Locate the cell with the specified text and output its (x, y) center coordinate. 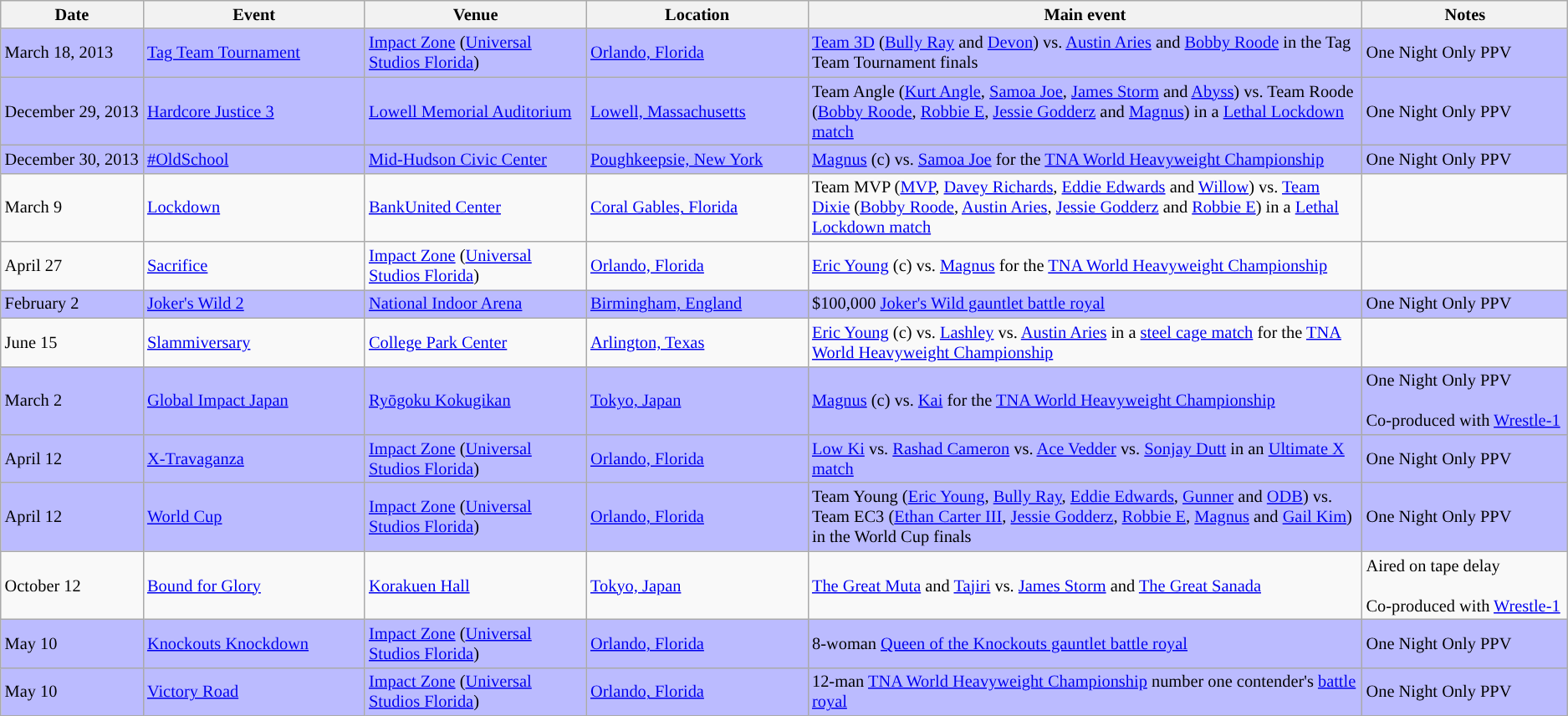
February 2 (72, 304)
World Cup (254, 517)
BankUnited Center (475, 207)
December 30, 2013 (72, 159)
Bound for Glory (254, 586)
March 18, 2013 (72, 53)
Lowell Memorial Auditorium (475, 111)
December 29, 2013 (72, 111)
Location (697, 14)
Notes (1465, 14)
Victory Road (254, 692)
Global Impact Japan (254, 401)
Date (72, 14)
12-man TNA World Heavyweight Championship number one contender's battle royal (1085, 692)
Main event (1085, 14)
Korakuen Hall (475, 586)
Hardcore Justice 3 (254, 111)
The Great Muta and Tajiri vs. James Storm and The Great Sanada (1085, 586)
Sacrifice (254, 266)
Birmingham, England (697, 304)
8-woman Queen of the Knockouts gauntlet battle royal (1085, 643)
X-Travaganza (254, 458)
Mid-Hudson Civic Center (475, 159)
Eric Young (c) vs. Lashley vs. Austin Aries in a steel cage match for the TNA World Heavyweight Championship (1085, 342)
One Night Only PPVCo-produced with Wrestle-1 (1465, 401)
June 15 (72, 342)
$100,000 Joker's Wild gauntlet battle royal (1085, 304)
Joker's Wild 2 (254, 304)
Aired on tape delayCo-produced with Wrestle-1 (1465, 586)
Knockouts Knockdown (254, 643)
Lowell, Massachusetts (697, 111)
Poughkeepsie, New York (697, 159)
Event (254, 14)
Venue (475, 14)
Lockdown (254, 207)
Slammiversary (254, 342)
Ryōgoku Kokugikan (475, 401)
Magnus (c) vs. Kai for the TNA World Heavyweight Championship (1085, 401)
Eric Young (c) vs. Magnus for the TNA World Heavyweight Championship (1085, 266)
College Park Center (475, 342)
Magnus (c) vs. Samoa Joe for the TNA World Heavyweight Championship (1085, 159)
April 27 (72, 266)
National Indoor Arena (475, 304)
March 2 (72, 401)
March 9 (72, 207)
Arlington, Texas (697, 342)
October 12 (72, 586)
Team 3D (Bully Ray and Devon) vs. Austin Aries and Bobby Roode in the Tag Team Tournament finals (1085, 53)
Tag Team Tournament (254, 53)
Coral Gables, Florida (697, 207)
Low Ki vs. Rashad Cameron vs. Ace Vedder vs. Sonjay Dutt in an Ultimate X match (1085, 458)
#OldSchool (254, 159)
